For the text-containing cell, return its midpoint in [x, y] coordinate format. 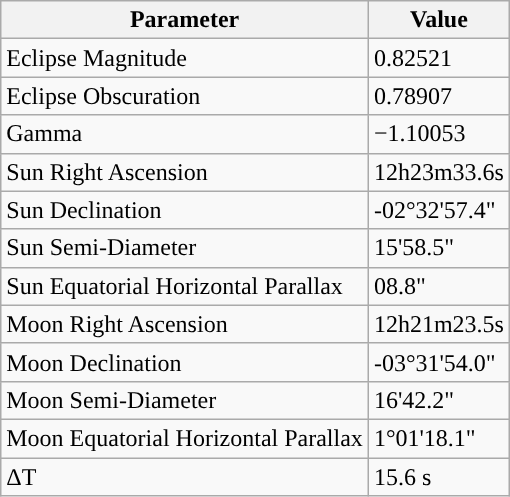
12h23m33.6s [438, 172]
15.6 s [438, 477]
08.8" [438, 286]
Eclipse Obscuration [185, 96]
−1.10053 [438, 134]
Sun Equatorial Horizontal Parallax [185, 286]
0.78907 [438, 96]
-03°31'54.0" [438, 362]
16'42.2" [438, 400]
Moon Semi-Diameter [185, 400]
ΔT [185, 477]
Moon Right Ascension [185, 324]
0.82521 [438, 58]
Moon Equatorial Horizontal Parallax [185, 438]
Eclipse Magnitude [185, 58]
Value [438, 20]
Parameter [185, 20]
15'58.5" [438, 248]
Sun Declination [185, 210]
Sun Semi-Diameter [185, 248]
Sun Right Ascension [185, 172]
1°01'18.1" [438, 438]
-02°32'57.4" [438, 210]
12h21m23.5s [438, 324]
Gamma [185, 134]
Moon Declination [185, 362]
